Extract the (X, Y) coordinate from the center of the cell holding the provided text.  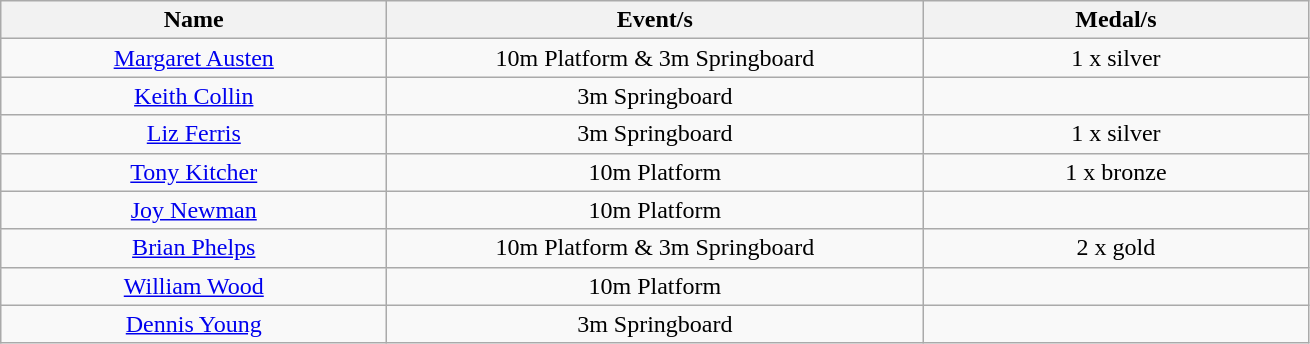
Joy Newman (194, 210)
Brian Phelps (194, 248)
2 x gold (1116, 248)
Medal/s (1116, 20)
Name (194, 20)
Liz Ferris (194, 134)
Tony Kitcher (194, 172)
Event/s (655, 20)
Keith Collin (194, 96)
Margaret Austen (194, 58)
Dennis Young (194, 324)
William Wood (194, 286)
1 x bronze (1116, 172)
